Scan for the cell matching the given text and deliver its (X, Y) coordinate at center. 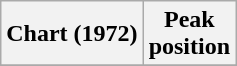
Peakposition (189, 34)
Chart (1972) (72, 34)
